For the text-containing cell, return its midpoint in (X, Y) coordinate format. 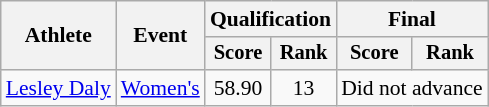
13 (304, 88)
Lesley Daly (58, 88)
Qualification (270, 19)
Women's (160, 88)
Final (412, 19)
58.90 (238, 88)
Did not advance (412, 88)
Event (160, 36)
Athlete (58, 36)
